Find where the given text appears and provide that cell's center as (x, y) coordinate. 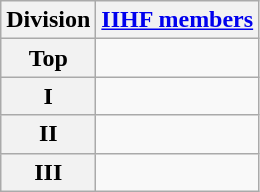
Division (48, 20)
II (48, 134)
III (48, 172)
IIHF members (178, 20)
Top (48, 58)
I (48, 96)
